Find where the given text appears and provide that cell's center as [X, Y] coordinate. 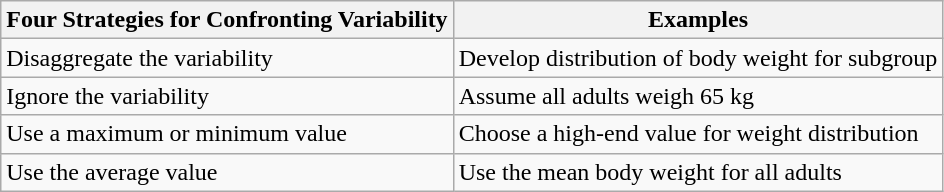
Examples [698, 20]
Disaggregate the variability [227, 58]
Use the mean body weight for all adults [698, 172]
Four Strategies for Confronting Variability [227, 20]
Assume all adults weigh 65 kg [698, 96]
Choose a high-end value for weight distribution [698, 134]
Use the average value [227, 172]
Ignore the variability [227, 96]
Develop distribution of body weight for subgroup [698, 58]
Use a maximum or minimum value [227, 134]
